Return (X, Y) of the center of cell containing provided text 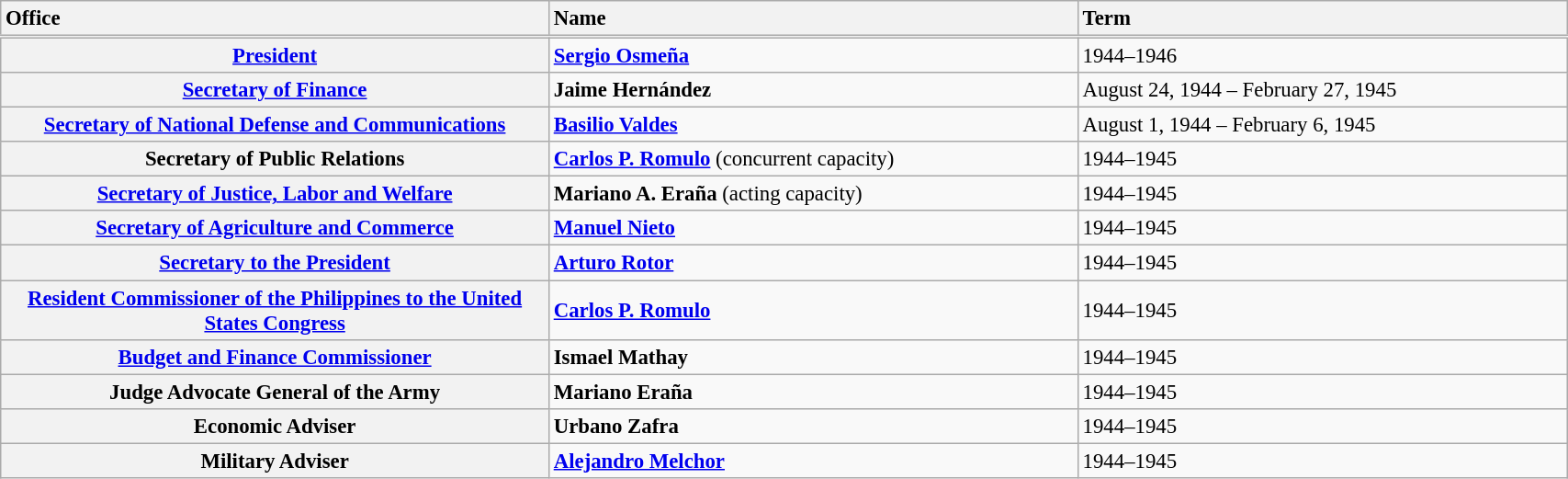
Military Adviser (276, 461)
Secretary of Finance (276, 90)
Resident Commissioner of the Philippines to the United States Congress (276, 311)
Term (1322, 18)
Economic Adviser (276, 426)
Name (813, 18)
Sergio Osmeña (813, 55)
Mariano A. Eraña (acting capacity) (813, 194)
Secretary of National Defense and Communications (276, 125)
Ismael Mathay (813, 357)
Alejandro Melchor (813, 461)
Secretary of Justice, Labor and Welfare (276, 194)
Office (276, 18)
Budget and Finance Commissioner (276, 357)
Carlos P. Romulo (concurrent capacity) (813, 159)
Manuel Nieto (813, 229)
Secretary of Agriculture and Commerce (276, 229)
1944–1946 (1322, 55)
Carlos P. Romulo (813, 311)
Arturo Rotor (813, 263)
Mariano Eraña (813, 392)
Secretary to the President (276, 263)
Secretary of Public Relations (276, 159)
Basilio Valdes (813, 125)
Urbano Zafra (813, 426)
Jaime Hernández (813, 90)
August 24, 1944 – February 27, 1945 (1322, 90)
President (276, 55)
August 1, 1944 – February 6, 1945 (1322, 125)
Judge Advocate General of the Army (276, 392)
